Determine the [x, y] coordinate at the center of the cell enclosing the given text.  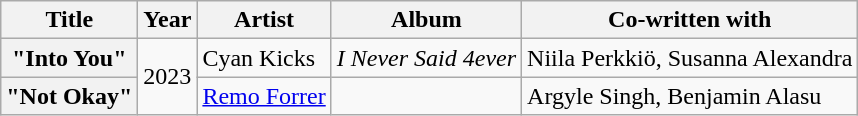
Co-written with [690, 20]
Year [168, 20]
I Never Said 4ever [426, 58]
Album [426, 20]
Remo Forrer [264, 96]
Cyan Kicks [264, 58]
"Into You" [70, 58]
Niila Perkkiö, Susanna Alexandra [690, 58]
Argyle Singh, Benjamin Alasu [690, 96]
2023 [168, 77]
Artist [264, 20]
"Not Okay" [70, 96]
Title [70, 20]
